Locate the cell with the specified text and output its (x, y) center coordinate. 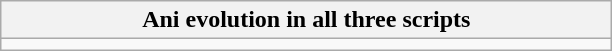
Ani evolution in all three scripts (306, 20)
